Return (x, y) of the center of cell containing provided text 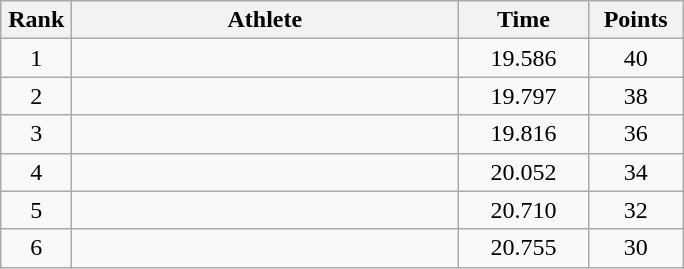
6 (36, 248)
Athlete (265, 20)
38 (636, 96)
19.797 (524, 96)
19.586 (524, 58)
Time (524, 20)
30 (636, 248)
5 (36, 210)
32 (636, 210)
20.710 (524, 210)
40 (636, 58)
Points (636, 20)
34 (636, 172)
Rank (36, 20)
19.816 (524, 134)
20.052 (524, 172)
1 (36, 58)
36 (636, 134)
20.755 (524, 248)
2 (36, 96)
3 (36, 134)
4 (36, 172)
